Scan for the cell matching the given text and deliver its (X, Y) coordinate at center. 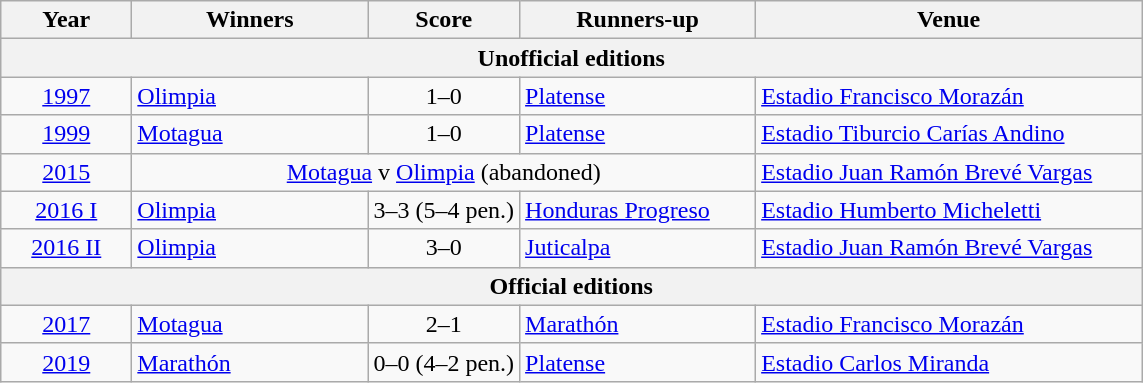
2016 I (66, 210)
2016 II (66, 248)
Runners-up (638, 20)
Estadio Carlos Miranda (949, 362)
2019 (66, 362)
Year (66, 20)
Estadio Tiburcio Carías Andino (949, 134)
Motagua v Olimpia (abandoned) (444, 172)
Venue (949, 20)
Official editions (572, 286)
Unofficial editions (572, 58)
Estadio Humberto Micheletti (949, 210)
2–1 (444, 324)
Juticalpa (638, 248)
Honduras Progreso (638, 210)
0–0 (4–2 pen.) (444, 362)
1999 (66, 134)
2017 (66, 324)
1997 (66, 96)
2015 (66, 172)
Winners (250, 20)
3–3 (5–4 pen.) (444, 210)
Score (444, 20)
3–0 (444, 248)
